Return the (x, y) coordinate for the center point of the cell that contains the specified text.  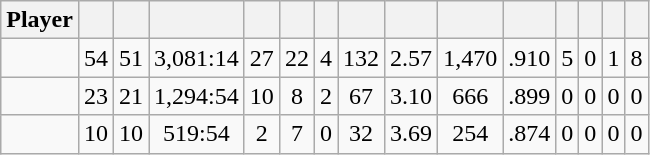
51 (132, 58)
1,294:54 (197, 96)
2.57 (412, 58)
1,470 (470, 58)
4 (326, 58)
5 (568, 58)
.874 (530, 134)
519:54 (197, 134)
132 (362, 58)
27 (262, 58)
.899 (530, 96)
22 (296, 58)
23 (96, 96)
3.10 (412, 96)
666 (470, 96)
3,081:14 (197, 58)
67 (362, 96)
1 (614, 58)
Player (40, 20)
21 (132, 96)
7 (296, 134)
.910 (530, 58)
3.69 (412, 134)
254 (470, 134)
32 (362, 134)
54 (96, 58)
